From the cell containing the given text, extract its center point as [x, y] coordinate. 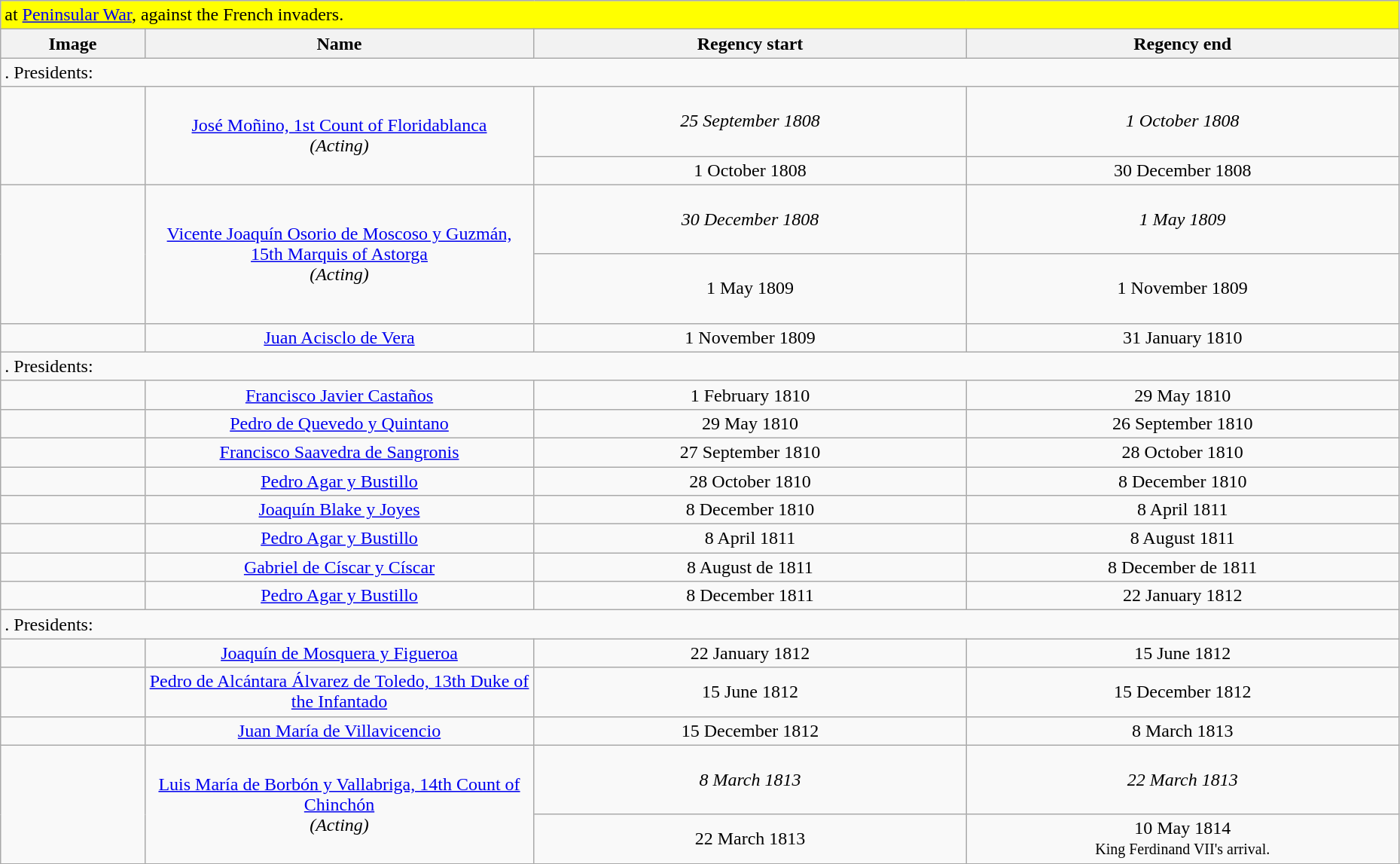
10 May 1814King Ferdinand VII's arrival. [1182, 839]
Gabriel de Císcar y Císcar [339, 567]
8 August 1811 [1182, 539]
at Peninsular War, against the French invaders. [700, 15]
1 February 1810 [750, 395]
Vicente Joaquín Osorio de Moscoso y Guzmán, 15th Marquis of Astorga(Acting) [339, 254]
Luis María de Borbón y Vallabriga, 14th Count of Chinchón(Acting) [339, 804]
Juan María de Villavicencio [339, 731]
Image [72, 44]
27 September 1810 [750, 452]
25 September 1808 [750, 121]
Juan Acisclo de Vera [339, 337]
8 August de 1811 [750, 567]
Regency start [750, 44]
Pedro de Quevedo y Quintano [339, 423]
31 January 1810 [1182, 337]
Joaquín Blake y Joyes [339, 510]
8 December 1811 [750, 596]
Pedro de Alcántara Álvarez de Toledo, 13th Duke of the Infantado [339, 692]
Francisco Saavedra de Sangronis [339, 452]
8 December de 1811 [1182, 567]
Joaquín de Mosquera y Figueroa [339, 653]
26 September 1810 [1182, 423]
Francisco Javier Castaños [339, 395]
Regency end [1182, 44]
Name [339, 44]
José Moñino, 1st Count of Floridablanca(Acting) [339, 136]
